Output the [x, y] coordinate of the center of the cell containing the given text.  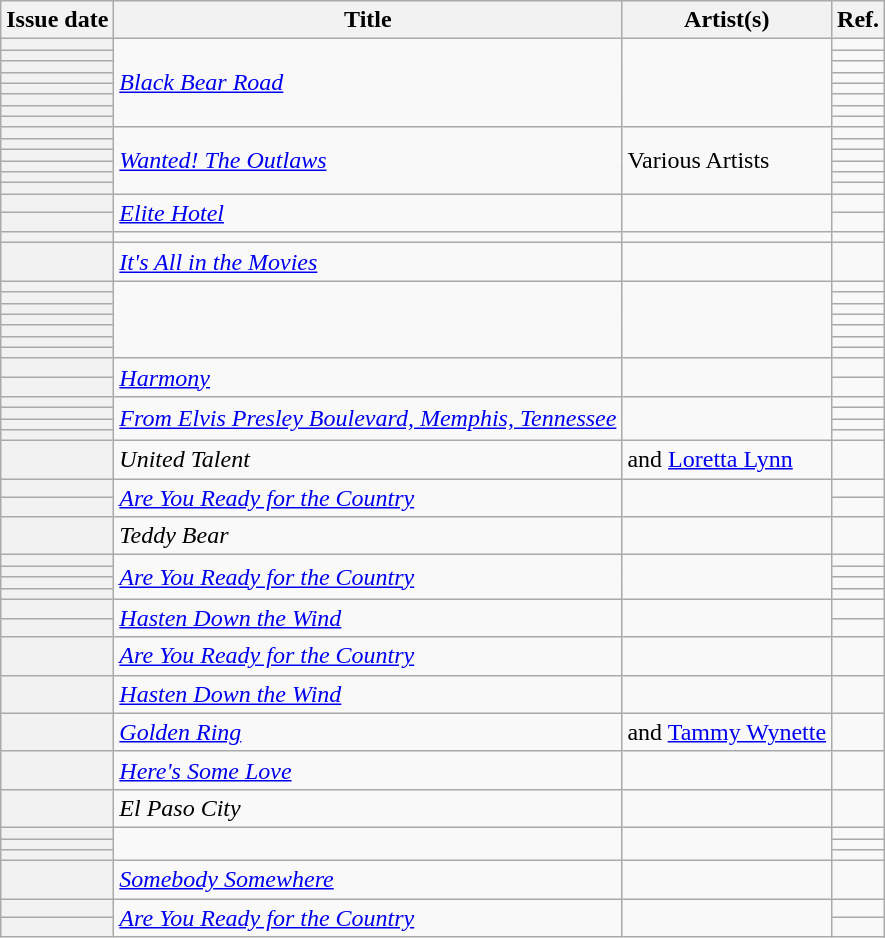
Here's Some Love [368, 770]
Elite Hotel [368, 213]
Title [368, 20]
Various Artists [727, 160]
and Loretta Lynn [727, 460]
Ref. [858, 20]
From Elvis Presley Boulevard, Memphis, Tennessee [368, 418]
Black Bear Road [368, 83]
Teddy Bear [368, 536]
It's All in the Movies [368, 262]
and Tammy Wynette [727, 732]
Wanted! The Outlaws [368, 160]
Golden Ring [368, 732]
United Talent [368, 460]
Artist(s) [727, 20]
Issue date [58, 20]
Harmony [368, 377]
El Paso City [368, 808]
Somebody Somewhere [368, 880]
